Return [X, Y] of the center of cell containing provided text 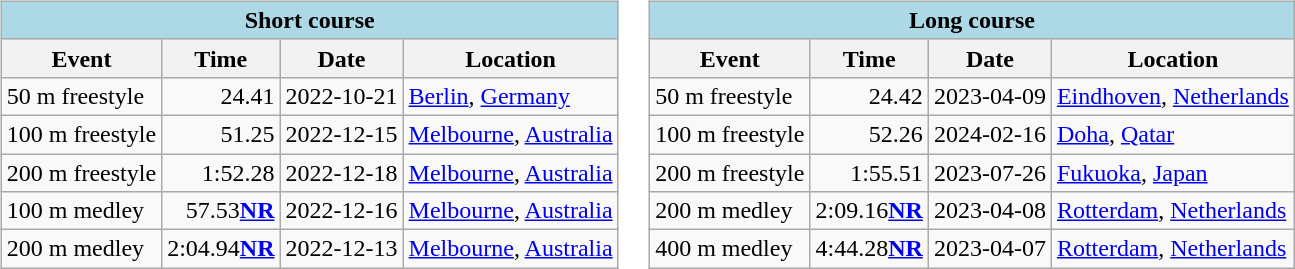
Doha, Qatar [1172, 134]
2022-12-13 [342, 249]
Long course [972, 20]
1:52.28 [221, 173]
Fukuoka, Japan [1172, 173]
2022-12-16 [342, 211]
400 m medley [730, 249]
2022-12-15 [342, 134]
2022-10-21 [342, 96]
2023-04-08 [990, 211]
100 m medley [81, 211]
2023-04-07 [990, 249]
Eindhoven, Netherlands [1172, 96]
2023-04-09 [990, 96]
2023-07-26 [990, 173]
1:55.51 [869, 173]
57.53NR [221, 211]
52.26 [869, 134]
24.42 [869, 96]
2:09.16NR [869, 211]
4:44.28NR [869, 249]
Short course [310, 20]
24.41 [221, 96]
Berlin, Germany [510, 96]
51.25 [221, 134]
2024-02-16 [990, 134]
2022-12-18 [342, 173]
2:04.94NR [221, 249]
